Pinpoint the cell where the given text exists, returning its (x, y) midpoint coordinate. 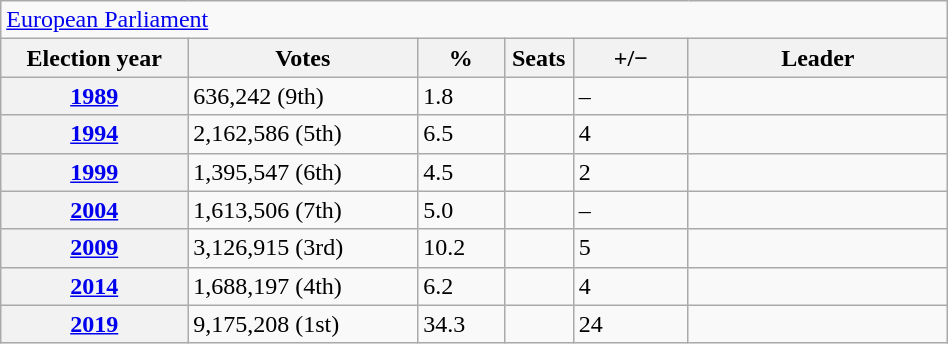
2014 (94, 286)
2 (630, 172)
Seats (538, 58)
1,613,506 (7th) (303, 210)
9,175,208 (1st) (303, 324)
24 (630, 324)
6.2 (461, 286)
1,395,547 (6th) (303, 172)
3,126,915 (3rd) (303, 248)
4.5 (461, 172)
1999 (94, 172)
+/− (630, 58)
34.3 (461, 324)
European Parliament (474, 20)
1989 (94, 96)
5 (630, 248)
10.2 (461, 248)
5.0 (461, 210)
% (461, 58)
2009 (94, 248)
Leader (818, 58)
2019 (94, 324)
1.8 (461, 96)
636,242 (9th) (303, 96)
2,162,586 (5th) (303, 134)
1994 (94, 134)
6.5 (461, 134)
2004 (94, 210)
Election year (94, 58)
Votes (303, 58)
1,688,197 (4th) (303, 286)
